Scan for the cell matching the given text and deliver its [x, y] coordinate at center. 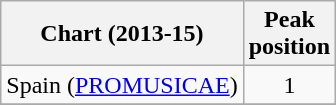
Spain (PROMUSICAE) [122, 85]
Chart (2013-15) [122, 34]
1 [289, 85]
Peakposition [289, 34]
